Pinpoint the cell where the given text exists, returning its (X, Y) midpoint coordinate. 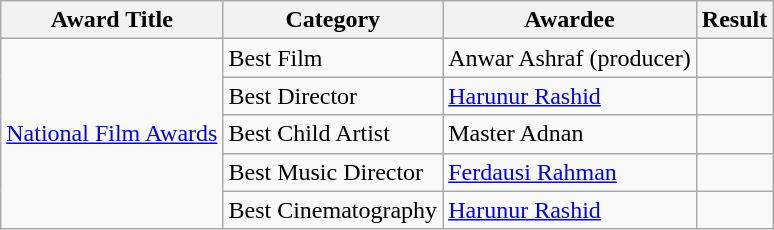
Best Film (333, 58)
Anwar Ashraf (producer) (570, 58)
Result (734, 20)
Best Director (333, 96)
National Film Awards (112, 134)
Ferdausi Rahman (570, 172)
Award Title (112, 20)
Master Adnan (570, 134)
Best Cinematography (333, 210)
Best Child Artist (333, 134)
Category (333, 20)
Awardee (570, 20)
Best Music Director (333, 172)
